Search for the cell housing the specified text and yield its [X, Y] center coordinate. 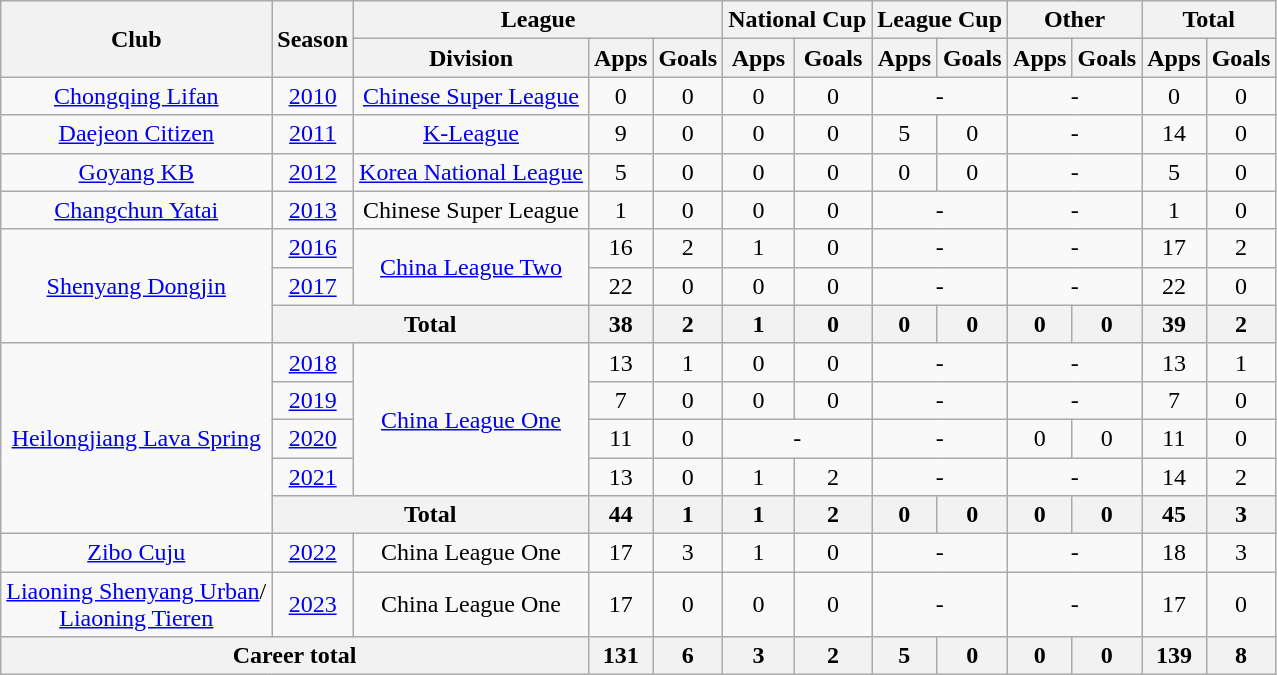
Korea National League [472, 172]
9 [620, 134]
Changchun Yatai [136, 210]
2011 [313, 134]
Other [1075, 20]
2018 [313, 362]
45 [1174, 515]
2012 [313, 172]
China League Two [472, 267]
Goyang KB [136, 172]
39 [1174, 324]
Liaoning Shenyang Urban/Liaoning Tieren [136, 604]
2010 [313, 96]
Heilongjiang Lava Spring [136, 438]
Division [472, 58]
K-League [472, 134]
6 [688, 656]
2023 [313, 604]
2017 [313, 286]
Zibo Cuju [136, 553]
131 [620, 656]
2019 [313, 400]
Season [313, 39]
8 [1241, 656]
2016 [313, 248]
44 [620, 515]
Career total [295, 656]
Shenyang Dongjin [136, 286]
League [538, 20]
139 [1174, 656]
Club [136, 39]
38 [620, 324]
Daejeon Citizen [136, 134]
Chongqing Lifan [136, 96]
2013 [313, 210]
National Cup [798, 20]
2022 [313, 553]
2020 [313, 438]
2021 [313, 477]
League Cup [940, 20]
16 [620, 248]
18 [1174, 553]
